Identify which cell holds the provided text, then report its (X, Y) central coordinate. 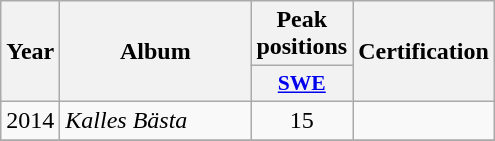
Year (30, 52)
Album (156, 52)
SWE (302, 84)
Kalles Bästa (156, 120)
Peak positions (302, 34)
Certification (424, 52)
15 (302, 120)
2014 (30, 120)
